Output the (x, y) coordinate of the center of the cell containing the given text.  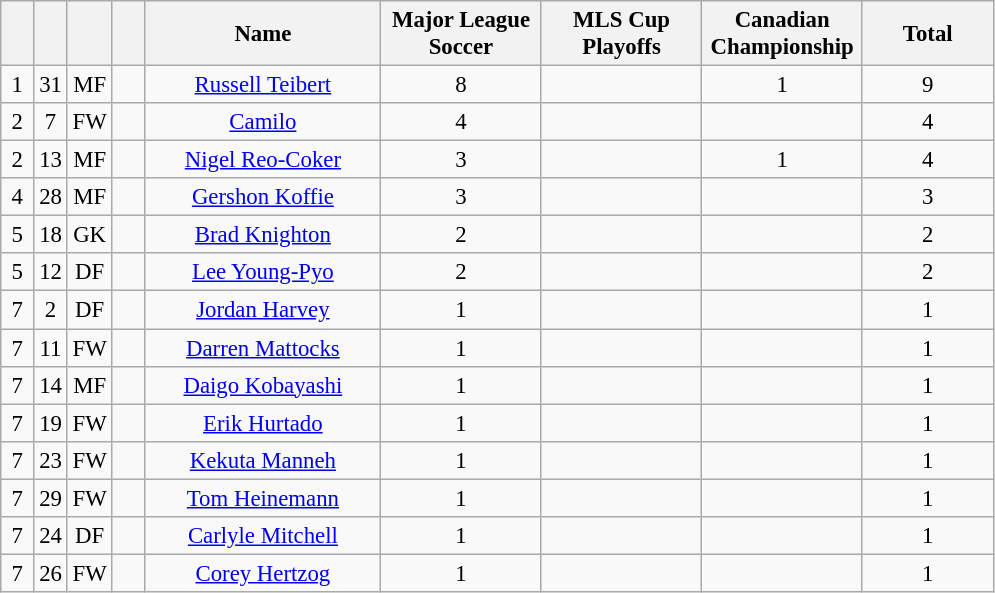
28 (50, 197)
Camilo (263, 122)
Nigel Reo-Coker (263, 160)
23 (50, 460)
Total (928, 34)
Lee Young-Pyo (263, 273)
29 (50, 498)
GK (90, 235)
Tom Heinemann (263, 498)
12 (50, 273)
9 (928, 85)
24 (50, 536)
13 (50, 160)
MLS Cup Playoffs (622, 34)
Erik Hurtado (263, 423)
26 (50, 573)
18 (50, 235)
Gershon Koffie (263, 197)
Name (263, 34)
11 (50, 348)
Kekuta Manneh (263, 460)
Darren Mattocks (263, 348)
Corey Hertzog (263, 573)
Carlyle Mitchell (263, 536)
8 (462, 85)
31 (50, 85)
Major League Soccer (462, 34)
Jordan Harvey (263, 310)
19 (50, 423)
Canadian Championship (782, 34)
Russell Teibert (263, 85)
14 (50, 385)
Daigo Kobayashi (263, 385)
Brad Knighton (263, 235)
